Determine the (X, Y) coordinate at the center of the cell enclosing the given text.  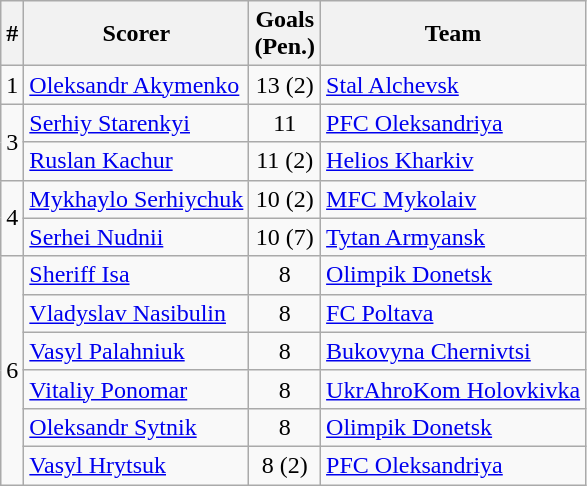
Ruslan Kachur (136, 161)
8 (2) (285, 465)
Oleksandr Akymenko (136, 85)
Goals(Pen.) (285, 34)
4 (12, 218)
Helios Kharkiv (454, 161)
FC Poltava (454, 313)
6 (12, 370)
Vasyl Palahniuk (136, 351)
UkrAhroKom Holovkivka (454, 389)
10 (2) (285, 199)
Vasyl Hrytsuk (136, 465)
Team (454, 34)
Tytan Armyansk (454, 237)
Serhiy Starenkyi (136, 123)
11 (285, 123)
Vladyslav Nasibulin (136, 313)
1 (12, 85)
Vitaliy Ponomar (136, 389)
# (12, 34)
10 (7) (285, 237)
13 (2) (285, 85)
Sheriff Isa (136, 275)
Scorer (136, 34)
3 (12, 142)
MFC Mykolaiv (454, 199)
Oleksandr Sytnik (136, 427)
11 (2) (285, 161)
Mykhaylo Serhiychuk (136, 199)
Bukovyna Chernivtsi (454, 351)
Serhei Nudnii (136, 237)
Stal Alchevsk (454, 85)
